Find where the given text appears and provide that cell's center as (X, Y) coordinate. 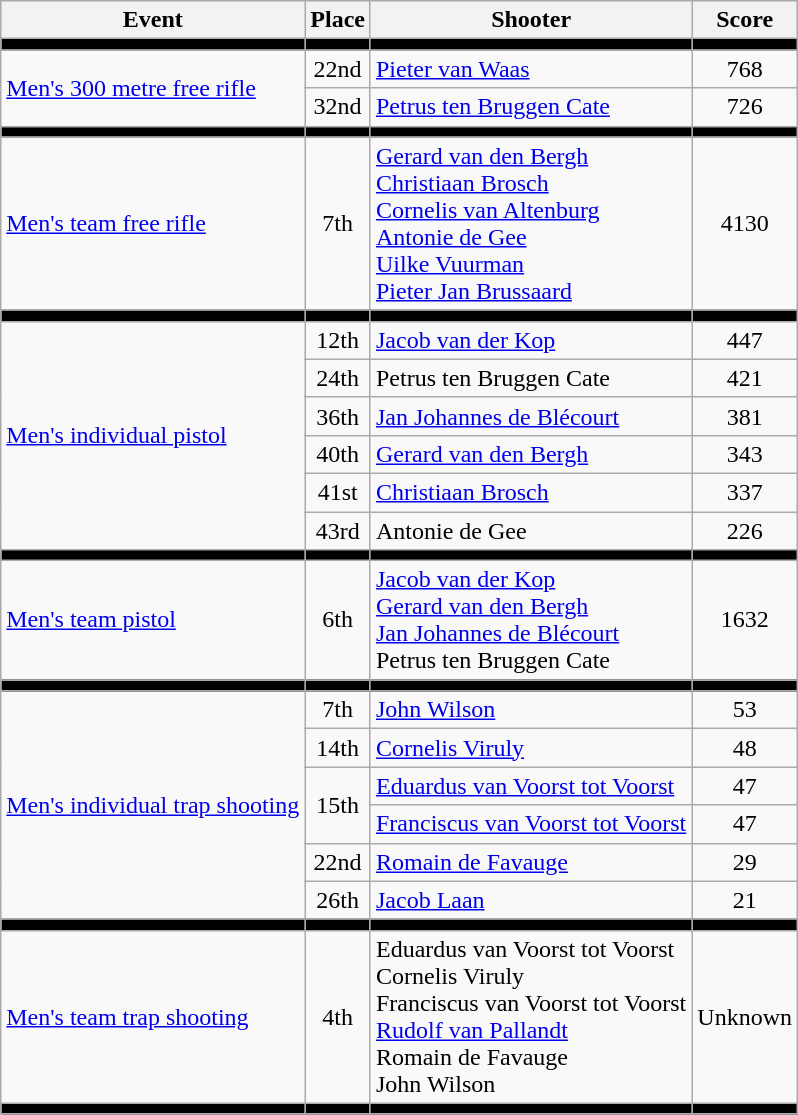
6th (338, 620)
726 (745, 107)
Jan Johannes de Blécourt (530, 416)
4130 (745, 224)
Eduardus van Voorst tot Voorst (530, 786)
Jacob van der Kop Gerard van den Bergh Jan Johannes de Blécourt Petrus ten Bruggen Cate (530, 620)
381 (745, 416)
21 (745, 900)
1632 (745, 620)
447 (745, 340)
Eduardus van Voorst tot Voorst Cornelis Viruly Franciscus van Voorst tot Voorst Rudolf van Pallandt Romain de Favauge John Wilson (530, 1016)
Men's team free rifle (153, 224)
Men's individual pistol (153, 435)
343 (745, 454)
4th (338, 1016)
40th (338, 454)
Men's team trap shooting (153, 1016)
Men's 300 metre free rifle (153, 88)
Pieter van Waas (530, 69)
Gerard van den Bergh Christiaan Brosch Cornelis van Altenburg Antonie de Gee Uilke Vuurman Pieter Jan Brussaard (530, 224)
41st (338, 492)
32nd (338, 107)
Romain de Favauge (530, 862)
26th (338, 900)
36th (338, 416)
43rd (338, 531)
Gerard van den Bergh (530, 454)
226 (745, 531)
14th (338, 748)
Franciscus van Voorst tot Voorst (530, 824)
Jacob Laan (530, 900)
48 (745, 748)
12th (338, 340)
Men's individual trap shooting (153, 805)
Christiaan Brosch (530, 492)
Antonie de Gee (530, 531)
Shooter (530, 20)
Event (153, 20)
Jacob van der Kop (530, 340)
768 (745, 69)
421 (745, 378)
Men's team pistol (153, 620)
15th (338, 805)
Place (338, 20)
29 (745, 862)
337 (745, 492)
Cornelis Viruly (530, 748)
24th (338, 378)
53 (745, 710)
Score (745, 20)
Unknown (745, 1016)
John Wilson (530, 710)
